Provide the [X, Y] coordinate of the cell's center where the given text is located.  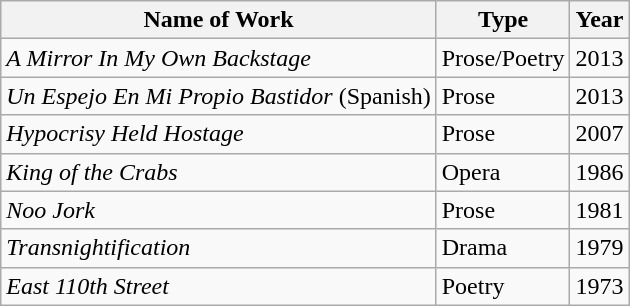
Name of Work [218, 20]
Noo Jork [218, 210]
1986 [600, 172]
1981 [600, 210]
Transnightification [218, 248]
A Mirror In My Own Backstage [218, 58]
East 110th Street [218, 286]
Hypocrisy Held Hostage [218, 134]
2007 [600, 134]
King of the Crabs [218, 172]
Poetry [503, 286]
Opera [503, 172]
1979 [600, 248]
Drama [503, 248]
Un Espejo En Mi Propio Bastidor (Spanish) [218, 96]
1973 [600, 286]
Year [600, 20]
Prose/Poetry [503, 58]
Type [503, 20]
